Return the (x, y) coordinate for the center point of the cell that contains the specified text.  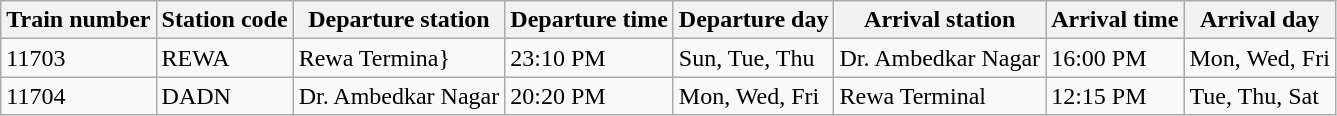
REWA (224, 58)
12:15 PM (1115, 96)
23:10 PM (590, 58)
Rewa Terminal (940, 96)
Arrival day (1260, 20)
Arrival time (1115, 20)
11704 (78, 96)
Departure day (754, 20)
20:20 PM (590, 96)
11703 (78, 58)
Departure time (590, 20)
Departure station (399, 20)
Tue, Thu, Sat (1260, 96)
Rewa Termina} (399, 58)
Arrival station (940, 20)
Sun, Tue, Thu (754, 58)
DADN (224, 96)
Station code (224, 20)
16:00 PM (1115, 58)
Train number (78, 20)
